Search for the cell housing the specified text and yield its (x, y) center coordinate. 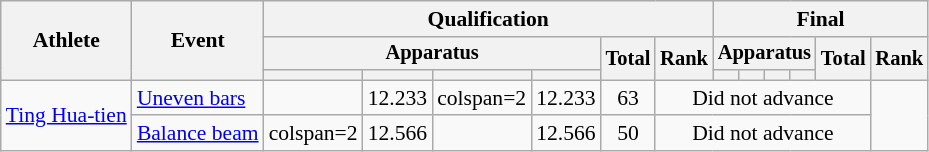
Balance beam (198, 134)
Qualification (488, 19)
50 (628, 134)
Athlete (66, 40)
Event (198, 40)
63 (628, 98)
Ting Hua-tien (66, 116)
Final (820, 19)
Uneven bars (198, 98)
